Locate the cell with the specified text and output its [X, Y] center coordinate. 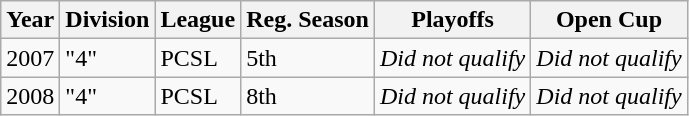
Open Cup [609, 20]
Reg. Season [308, 20]
5th [308, 58]
2008 [30, 96]
2007 [30, 58]
League [198, 20]
8th [308, 96]
Year [30, 20]
Division [108, 20]
Playoffs [452, 20]
